Capture the cell that displays the provided text and extract its [x, y] central coordinate. 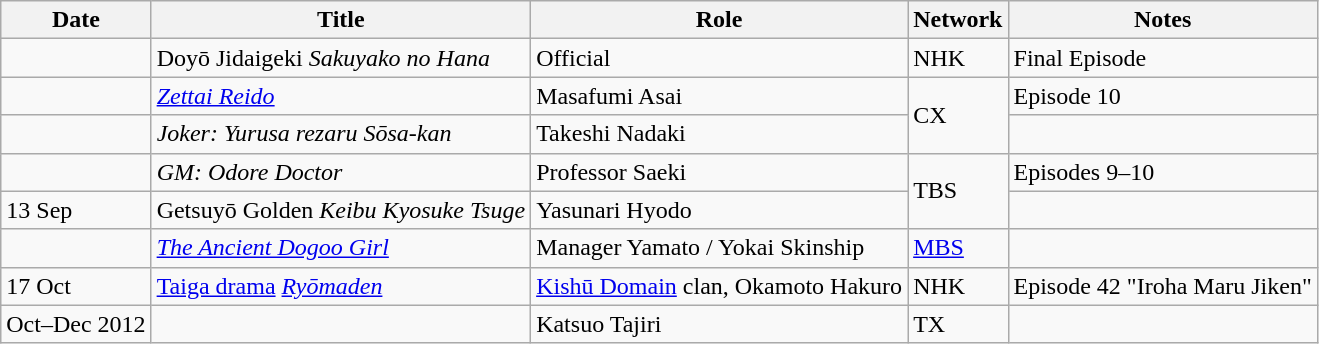
Takeshi Nadaki [720, 134]
Network [958, 20]
Doyō Jidaigeki Sakuyako no Hana [341, 58]
Title [341, 20]
CX [958, 115]
Date [76, 20]
Official [720, 58]
Katsuo Tajiri [720, 324]
Notes [1162, 20]
13 Sep [76, 210]
Zettai Reido [341, 96]
Episode 42 "Iroha Maru Jiken" [1162, 286]
17 Oct [76, 286]
Manager Yamato / Yokai Skinship [720, 248]
Getsuyō Golden Keibu Kyosuke Tsuge [341, 210]
MBS [958, 248]
Joker: Yurusa rezaru Sōsa-kan [341, 134]
Role [720, 20]
Oct–Dec 2012 [76, 324]
Masafumi Asai [720, 96]
Final Episode [1162, 58]
GM: Odore Doctor [341, 172]
Kishū Domain clan, Okamoto Hakuro [720, 286]
TBS [958, 191]
Taiga drama Ryōmaden [341, 286]
TX [958, 324]
Episodes 9–10 [1162, 172]
The Ancient Dogoo Girl [341, 248]
Professor Saeki [720, 172]
Episode 10 [1162, 96]
Yasunari Hyodo [720, 210]
